Find where the given text appears and provide that cell's center as (x, y) coordinate. 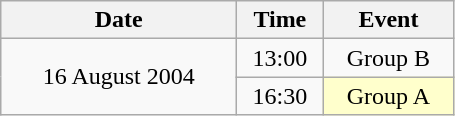
13:00 (280, 58)
Event (388, 20)
16 August 2004 (119, 77)
Time (280, 20)
Date (119, 20)
Group A (388, 96)
Group B (388, 58)
16:30 (280, 96)
